Find where the given text appears and provide that cell's center as [X, Y] coordinate. 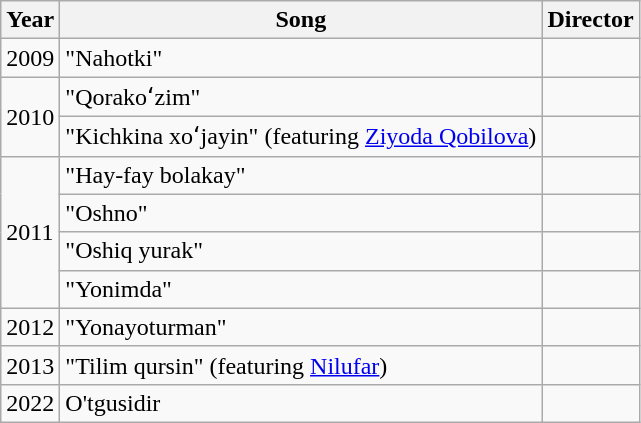
Year [30, 20]
"Tilim qursin" (featuring Nilufar) [301, 365]
2010 [30, 116]
2013 [30, 365]
Song [301, 20]
"Hay-fay bolakay" [301, 175]
"Qorakoʻzim" [301, 97]
2011 [30, 232]
2012 [30, 327]
"Nahotki" [301, 58]
Director [590, 20]
"Kichkina xoʻjayin" (featuring Ziyoda Qobilova) [301, 136]
O'tgusidir [301, 403]
"Oshiq yurak" [301, 251]
"Oshno" [301, 213]
"Yonayoturman" [301, 327]
2009 [30, 58]
2022 [30, 403]
"Yonimda" [301, 289]
